Determine the [X, Y] coordinate at the center of the cell enclosing the given text.  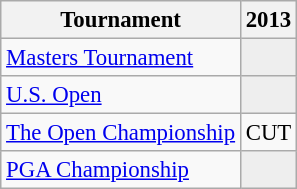
Masters Tournament [121, 58]
U.S. Open [121, 95]
The Open Championship [121, 133]
CUT [268, 133]
Tournament [121, 20]
PGA Championship [121, 170]
2013 [268, 20]
